Find where the given text appears and provide that cell's center as [x, y] coordinate. 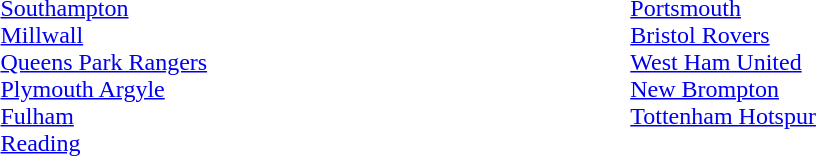
Queens Park Rangers [104, 62]
Millwall [104, 36]
Fulham [104, 116]
Bristol Rovers [723, 36]
West Ham United [723, 62]
Tottenham Hotspur [723, 116]
Plymouth Argyle [104, 90]
New Brompton [723, 90]
